Scan for the cell matching the given text and deliver its (x, y) coordinate at center. 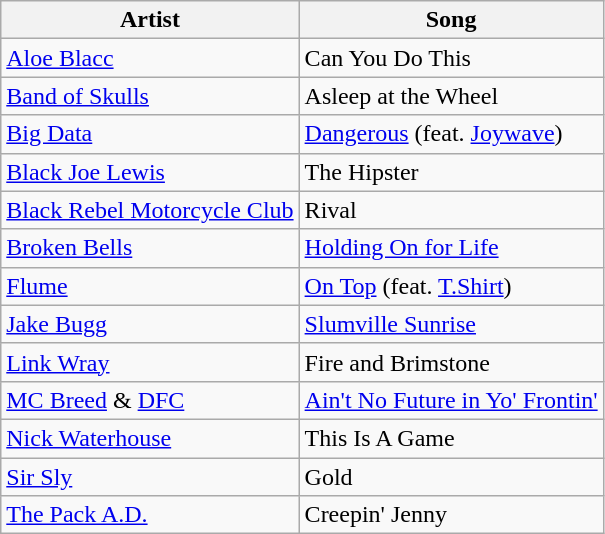
Flume (150, 286)
MC Breed & DFC (150, 400)
Broken Bells (150, 248)
Nick Waterhouse (150, 438)
Big Data (150, 134)
On Top (feat. T.Shirt) (451, 286)
The Hipster (451, 172)
Song (451, 20)
Artist (150, 20)
Can You Do This (451, 58)
Gold (451, 477)
Black Joe Lewis (150, 172)
Asleep at the Wheel (451, 96)
Fire and Brimstone (451, 362)
Sir Sly (150, 477)
This Is A Game (451, 438)
Aloe Blacc (150, 58)
Slumville Sunrise (451, 324)
Rival (451, 210)
Band of Skulls (150, 96)
Creepin' Jenny (451, 515)
The Pack A.D. (150, 515)
Holding On for Life (451, 248)
Black Rebel Motorcycle Club (150, 210)
Link Wray (150, 362)
Ain't No Future in Yo' Frontin' (451, 400)
Dangerous (feat. Joywave) (451, 134)
Jake Bugg (150, 324)
